Determine the (x, y) coordinate at the center of the cell enclosing the given text.  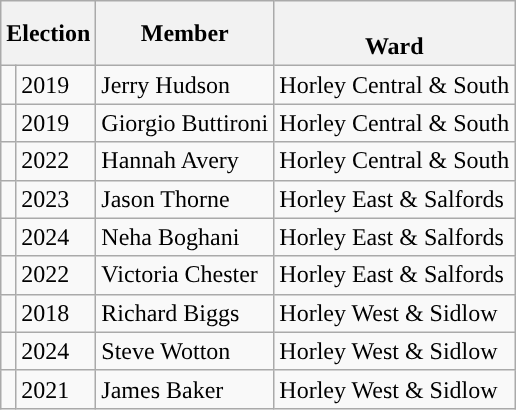
Ward (394, 34)
Giorgio Buttironi (185, 123)
Victoria Chester (185, 275)
Neha Boghani (185, 237)
Election (48, 34)
Hannah Avery (185, 161)
Member (185, 34)
James Baker (185, 389)
Jason Thorne (185, 199)
2021 (56, 389)
2023 (56, 199)
2018 (56, 313)
Steve Wotton (185, 351)
Richard Biggs (185, 313)
Jerry Hudson (185, 85)
